Capture the cell that displays the provided text and extract its [x, y] central coordinate. 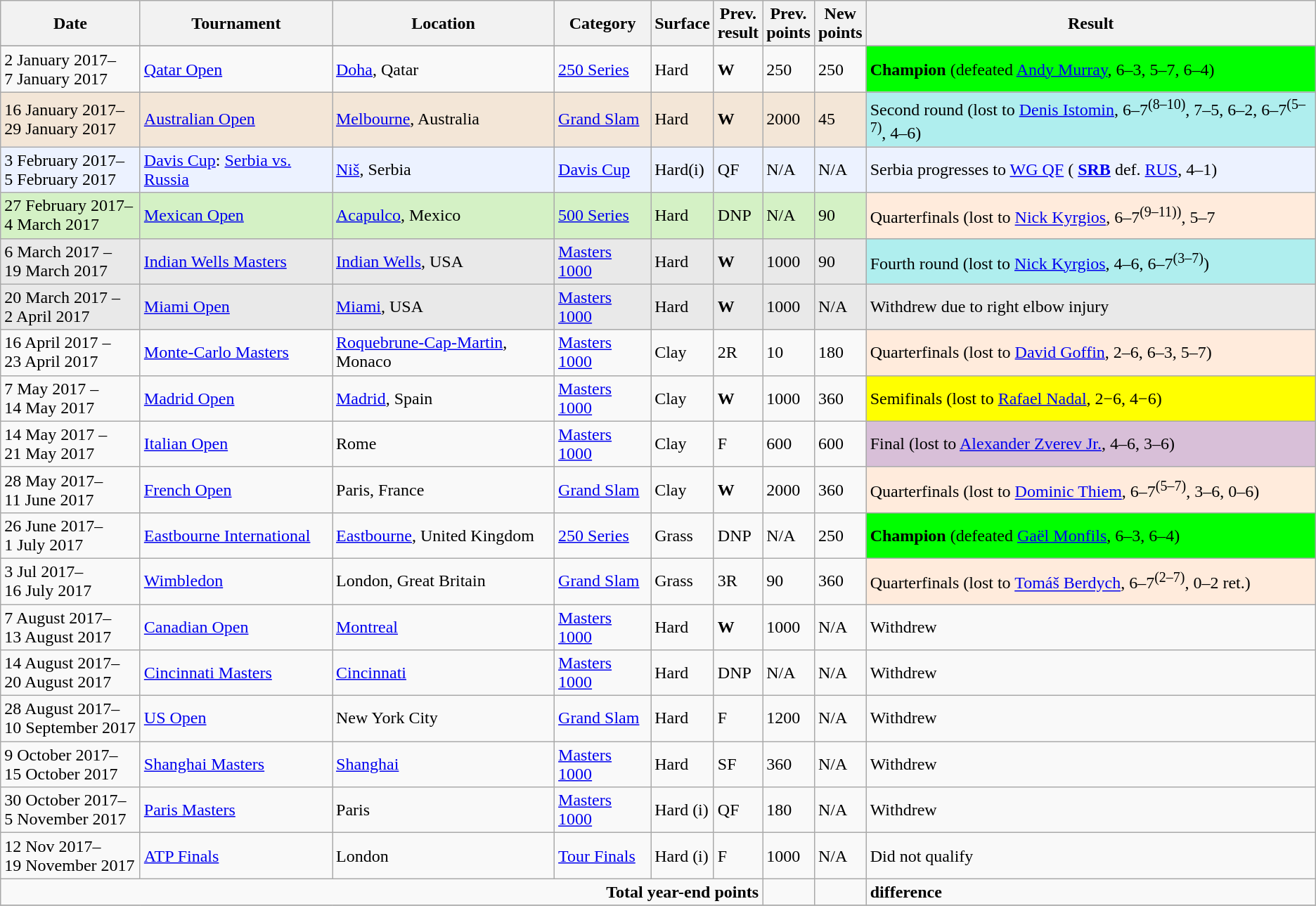
Niš, Serbia [443, 170]
Cincinnati Masters [236, 673]
difference [1091, 892]
Champion (defeated Gaël Monfils, 6–3, 6–4) [1091, 536]
Serbia progresses to WG QF ( SRB def. RUS, 4–1) [1091, 170]
Semifinals (lost to Rafael Nadal, 2−6, 4−6) [1091, 398]
Madrid, Spain [443, 398]
Roquebrune-Cap-Martin, Monaco [443, 353]
London, Great Britain [443, 581]
1200 [789, 718]
Final (lost to Alexander Zverev Jr., 4–6, 3–6) [1091, 444]
Davis Cup [603, 170]
Canadian Open [236, 627]
Davis Cup: Serbia vs. Russia [236, 170]
Second round (lost to Denis Istomin, 6–7(8–10), 7–5, 6–2, 6–7(5–7), 4–6) [1091, 119]
2R [738, 353]
Hard(i) [683, 170]
Cincinnati [443, 673]
US Open [236, 718]
10 [789, 353]
27 February 2017– 4 March 2017 [70, 215]
London [443, 856]
Rome [443, 444]
Melbourne, Australia [443, 119]
Fourth round (lost to Nick Kyrgios, 4–6, 6–7(3–7)) [1091, 261]
Paris, France [443, 489]
New York City [443, 718]
2 January 2017–7 January 2017 [70, 69]
Acapulco, Mexico [443, 215]
12 Nov 2017–19 November 2017 [70, 856]
28 August 2017–10 September 2017 [70, 718]
16 January 2017–29 January 2017 [70, 119]
Quarterfinals (lost to Tomáš Berdych, 6–7(2–7), 0–2 ret.) [1091, 581]
Quarterfinals (lost to David Goffin, 2–6, 6–3, 5–7) [1091, 353]
26 June 2017–1 July 2017 [70, 536]
Quarterfinals (lost to Nick Kyrgios, 6–7(9–11)), 5–7 [1091, 215]
Location [443, 24]
Wimbledon [236, 581]
3 Jul 2017–16 July 2017 [70, 581]
Did not qualify [1091, 856]
Category [603, 24]
Miami Open [236, 306]
Paris Masters [236, 810]
Tournament [236, 24]
Monte-Carlo Masters [236, 353]
Montreal [443, 627]
6 March 2017 –19 March 2017 [70, 261]
Paris [443, 810]
Surface [683, 24]
3 February 2017– 5 February 2017 [70, 170]
500 Series [603, 215]
Doha, Qatar [443, 69]
Shanghai Masters [236, 765]
30 October 2017–5 November 2017 [70, 810]
14 August 2017–20 August 2017 [70, 673]
Miami, USA [443, 306]
Indian Wells Masters [236, 261]
16 April 2017 –23 April 2017 [70, 353]
20 March 2017 –2 April 2017 [70, 306]
ATP Finals [236, 856]
Tour Finals [603, 856]
Mexican Open [236, 215]
Eastbourne International [236, 536]
7 May 2017 –14 May 2017 [70, 398]
Newpoints [840, 24]
7 August 2017–13 August 2017 [70, 627]
Total year-end points [382, 892]
Result [1091, 24]
Italian Open [236, 444]
French Open [236, 489]
3R [738, 581]
Prev.points [789, 24]
45 [840, 119]
28 May 2017–11 June 2017 [70, 489]
Eastbourne, United Kingdom [443, 536]
Quarterfinals (lost to Dominic Thiem, 6–7(5–7), 3–6, 0–6) [1091, 489]
14 May 2017 –21 May 2017 [70, 444]
Madrid Open [236, 398]
Shanghai [443, 765]
SF [738, 765]
Date [70, 24]
Withdrew due to right elbow injury [1091, 306]
Australian Open [236, 119]
Prev.result [738, 24]
9 October 2017–15 October 2017 [70, 765]
Champion (defeated Andy Murray, 6–3, 5–7, 6–4) [1091, 69]
Indian Wells, USA [443, 261]
Qatar Open [236, 69]
